Capture the cell that displays the provided text and extract its [X, Y] central coordinate. 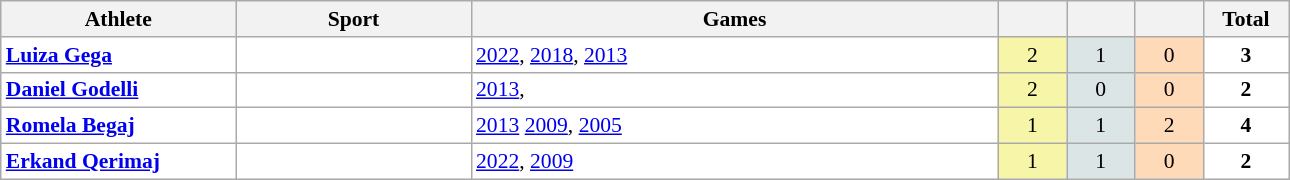
3 [1246, 55]
2022, 2018, 2013 [734, 55]
2022, 2009 [734, 162]
Athlete [118, 19]
Luiza Gega [118, 55]
Sport [354, 19]
4 [1246, 126]
2013, [734, 90]
Erkand Qerimaj [118, 162]
Total [1246, 19]
Daniel Godelli [118, 90]
Romela Begaj [118, 126]
2013 2009, 2005 [734, 126]
Games [734, 19]
